Locate the cell with the specified text and output its (X, Y) center coordinate. 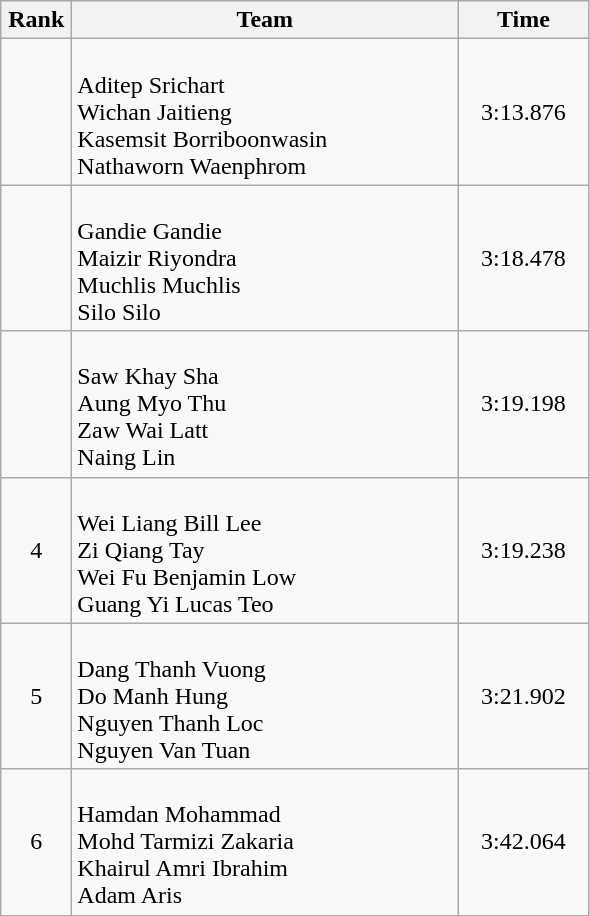
6 (36, 842)
Aditep SrichartWichan JaitiengKasemsit BorriboonwasinNathaworn Waenphrom (265, 112)
3:18.478 (524, 258)
3:13.876 (524, 112)
Saw Khay ShaAung Myo ThuZaw Wai LattNaing Lin (265, 404)
3:19.238 (524, 550)
Dang Thanh VuongDo Manh HungNguyen Thanh LocNguyen Van Tuan (265, 696)
Hamdan MohammadMohd Tarmizi ZakariaKhairul Amri IbrahimAdam Aris (265, 842)
4 (36, 550)
Wei Liang Bill LeeZi Qiang TayWei Fu Benjamin LowGuang Yi Lucas Teo (265, 550)
3:19.198 (524, 404)
Gandie GandieMaizir RiyondraMuchlis MuchlisSilo Silo (265, 258)
Time (524, 20)
3:21.902 (524, 696)
Rank (36, 20)
5 (36, 696)
Team (265, 20)
3:42.064 (524, 842)
